Return [x, y] of the center of cell containing provided text 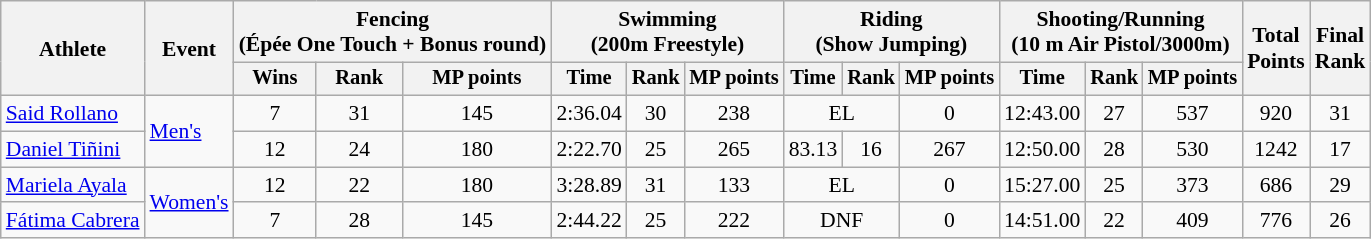
265 [734, 150]
530 [1192, 150]
537 [1192, 114]
15:27.00 [1042, 185]
1242 [1276, 150]
Shooting/Running(10 m Air Pistol/3000m) [1120, 32]
29 [1340, 185]
Fencing (Épée One Touch + Bonus round) [393, 32]
FinalRank [1340, 48]
Riding (Show Jumping) [892, 32]
776 [1276, 221]
Women's [190, 202]
3:28.89 [588, 185]
373 [1192, 185]
133 [734, 185]
Daniel Tiñini [73, 150]
14:51.00 [1042, 221]
Event [190, 48]
920 [1276, 114]
409 [1192, 221]
27 [1114, 114]
686 [1276, 185]
2:36.04 [588, 114]
24 [359, 150]
17 [1340, 150]
2:22.70 [588, 150]
238 [734, 114]
16 [871, 150]
Fátima Cabrera [73, 221]
Athlete [73, 48]
Men's [190, 132]
12:43.00 [1042, 114]
26 [1340, 221]
267 [950, 150]
222 [734, 221]
30 [656, 114]
2:44.22 [588, 221]
Swimming (200m Freestyle) [667, 32]
DNF [842, 221]
Mariela Ayala [73, 185]
83.13 [814, 150]
12:50.00 [1042, 150]
TotalPoints [1276, 48]
Wins [275, 79]
Said Rollano [73, 114]
